Identify which cell holds the provided text, then report its [x, y] central coordinate. 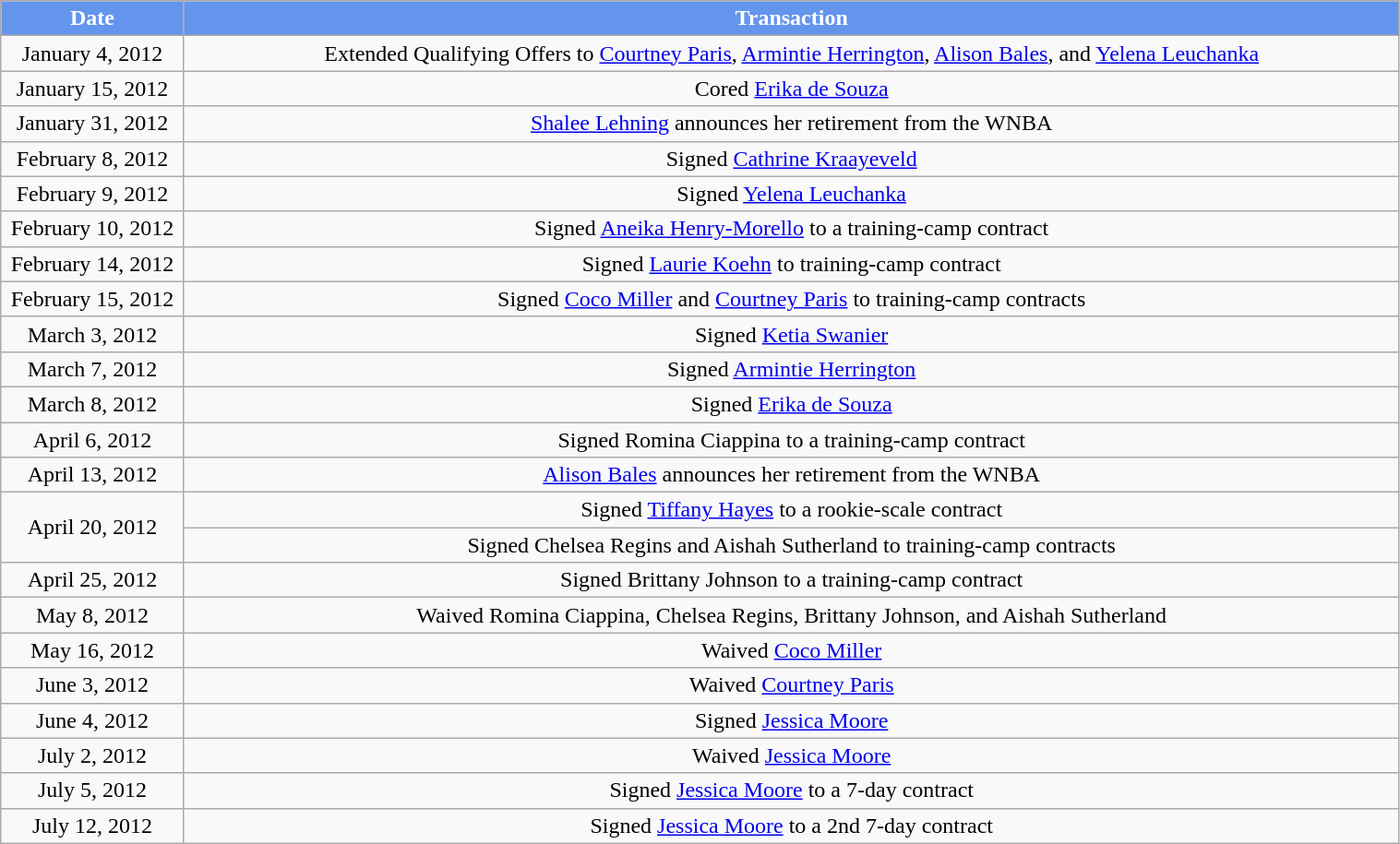
Signed Jessica Moore to a 2nd 7-day contract [792, 826]
Signed Chelsea Regins and Aishah Sutherland to training-camp contracts [792, 545]
February 9, 2012 [92, 194]
Cored Erika de Souza [792, 89]
Signed Armintie Herrington [792, 369]
February 8, 2012 [92, 159]
June 4, 2012 [92, 720]
Signed Tiffany Hayes to a rookie-scale contract [792, 510]
Alison Bales announces her retirement from the WNBA [792, 475]
July 2, 2012 [92, 755]
June 3, 2012 [92, 685]
Date [92, 18]
April 6, 2012 [92, 440]
July 12, 2012 [92, 826]
Signed Romina Ciappina to a training-camp contract [792, 440]
Waived Jessica Moore [792, 755]
Waived Romina Ciappina, Chelsea Regins, Brittany Johnson, and Aishah Sutherland [792, 615]
Signed Aneika Henry-Morello to a training-camp contract [792, 229]
February 14, 2012 [92, 264]
February 15, 2012 [92, 299]
Signed Yelena Leuchanka [792, 194]
February 10, 2012 [92, 229]
May 8, 2012 [92, 615]
Waived Courtney Paris [792, 685]
Signed Cathrine Kraayeveld [792, 159]
Signed Ketia Swanier [792, 334]
January 15, 2012 [92, 89]
Shalee Lehning announces her retirement from the WNBA [792, 124]
Signed Coco Miller and Courtney Paris to training-camp contracts [792, 299]
Transaction [792, 18]
July 5, 2012 [92, 791]
March 7, 2012 [92, 369]
April 20, 2012 [92, 528]
Extended Qualifying Offers to Courtney Paris, Armintie Herrington, Alison Bales, and Yelena Leuchanka [792, 53]
Signed Brittany Johnson to a training-camp contract [792, 580]
March 8, 2012 [92, 404]
Signed Erika de Souza [792, 404]
January 31, 2012 [92, 124]
April 25, 2012 [92, 580]
April 13, 2012 [92, 475]
May 16, 2012 [92, 650]
January 4, 2012 [92, 53]
March 3, 2012 [92, 334]
Waived Coco Miller [792, 650]
Signed Jessica Moore [792, 720]
Signed Laurie Koehn to training-camp contract [792, 264]
Signed Jessica Moore to a 7-day contract [792, 791]
